Scan for the cell matching the given text and deliver its [x, y] coordinate at center. 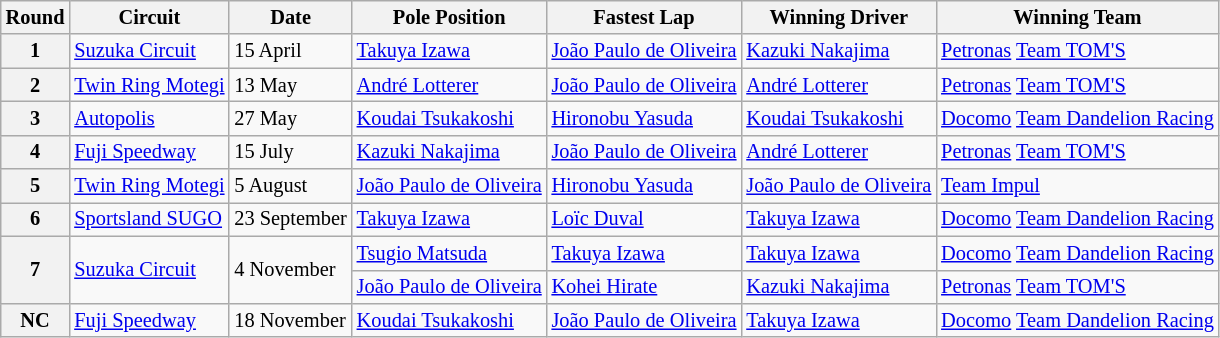
4 November [290, 270]
5 [36, 186]
2 [36, 85]
13 May [290, 85]
6 [36, 219]
NC [36, 320]
Date [290, 17]
27 May [290, 118]
1 [36, 51]
Team Impul [1078, 186]
Round [36, 17]
Autopolis [149, 118]
3 [36, 118]
15 July [290, 152]
7 [36, 270]
Sportsland SUGO [149, 219]
15 April [290, 51]
Kohei Hirate [644, 287]
4 [36, 152]
Tsugio Matsuda [450, 253]
23 September [290, 219]
Winning Team [1078, 17]
Winning Driver [838, 17]
Pole Position [450, 17]
Loïc Duval [644, 219]
18 November [290, 320]
5 August [290, 186]
Fastest Lap [644, 17]
Circuit [149, 17]
